Detect which cell encompasses the target text, then output its (X, Y) center coordinate. 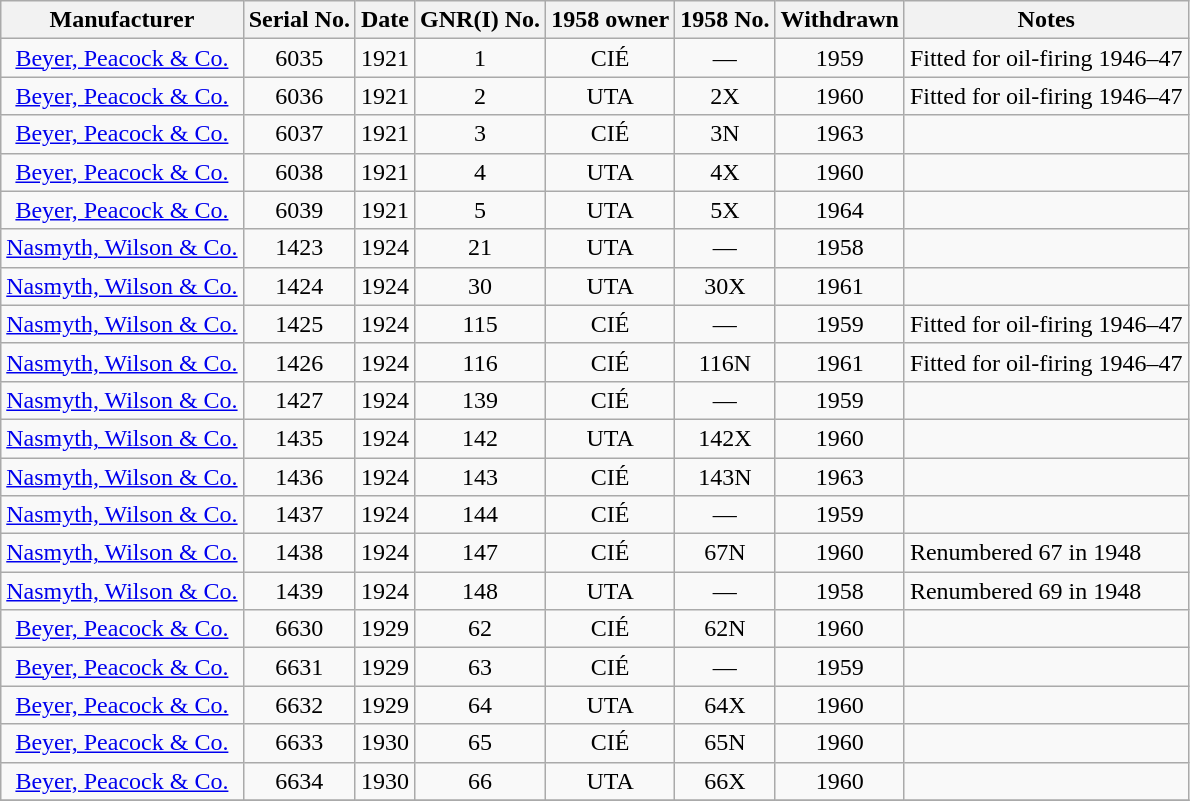
62 (480, 629)
1438 (299, 553)
Renumbered 69 in 1948 (1046, 591)
116N (725, 362)
1964 (840, 210)
1958 owner (610, 20)
1426 (299, 362)
142X (725, 438)
1423 (299, 248)
3N (725, 134)
6039 (299, 210)
62N (725, 629)
6631 (299, 667)
67N (725, 553)
30 (480, 286)
115 (480, 324)
6633 (299, 743)
2X (725, 96)
64 (480, 705)
64X (725, 705)
144 (480, 515)
4X (725, 172)
6035 (299, 58)
1958 No. (725, 20)
65N (725, 743)
Serial No. (299, 20)
Withdrawn (840, 20)
66 (480, 781)
Date (384, 20)
21 (480, 248)
66X (725, 781)
6037 (299, 134)
Notes (1046, 20)
6632 (299, 705)
GNR(I) No. (480, 20)
30X (725, 286)
5X (725, 210)
147 (480, 553)
63 (480, 667)
5 (480, 210)
Renumbered 67 in 1948 (1046, 553)
1 (480, 58)
116 (480, 362)
1439 (299, 591)
Manufacturer (122, 20)
139 (480, 400)
143 (480, 477)
6634 (299, 781)
6630 (299, 629)
148 (480, 591)
1435 (299, 438)
65 (480, 743)
1436 (299, 477)
4 (480, 172)
6038 (299, 172)
1437 (299, 515)
2 (480, 96)
142 (480, 438)
1425 (299, 324)
1427 (299, 400)
143N (725, 477)
3 (480, 134)
1424 (299, 286)
6036 (299, 96)
